Determine the [X, Y] coordinate at the center of the cell enclosing the given text.  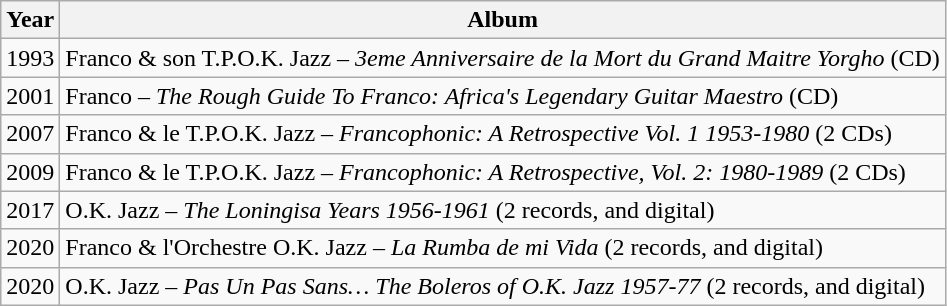
1993 [30, 58]
Franco & le T.P.O.K. Jazz – Francophonic: A Retrospective Vol. 1 1953-1980 (2 CDs) [502, 134]
O.K. Jazz – The Loningisa Years 1956-1961 (2 records, and digital) [502, 210]
2007 [30, 134]
Album [502, 20]
Year [30, 20]
O.K. Jazz – Pas Un Pas Sans… The Boleros of O.K. Jazz 1957-77 (2 records, and digital) [502, 286]
2009 [30, 172]
Franco & le T.P.O.K. Jazz – Francophonic: A Retrospective, Vol. 2: 1980-1989 (2 CDs) [502, 172]
2017 [30, 210]
Franco – The Rough Guide To Franco: Africa's Legendary Guitar Maestro (CD) [502, 96]
Franco & son T.P.O.K. Jazz – 3eme Anniversaire de la Mort du Grand Maitre Yorgho (CD) [502, 58]
2001 [30, 96]
Franco & l'Orchestre O.K. Jazz – La Rumba de mi Vida (2 records, and digital) [502, 248]
